Pinpoint the cell where the given text exists, returning its [x, y] midpoint coordinate. 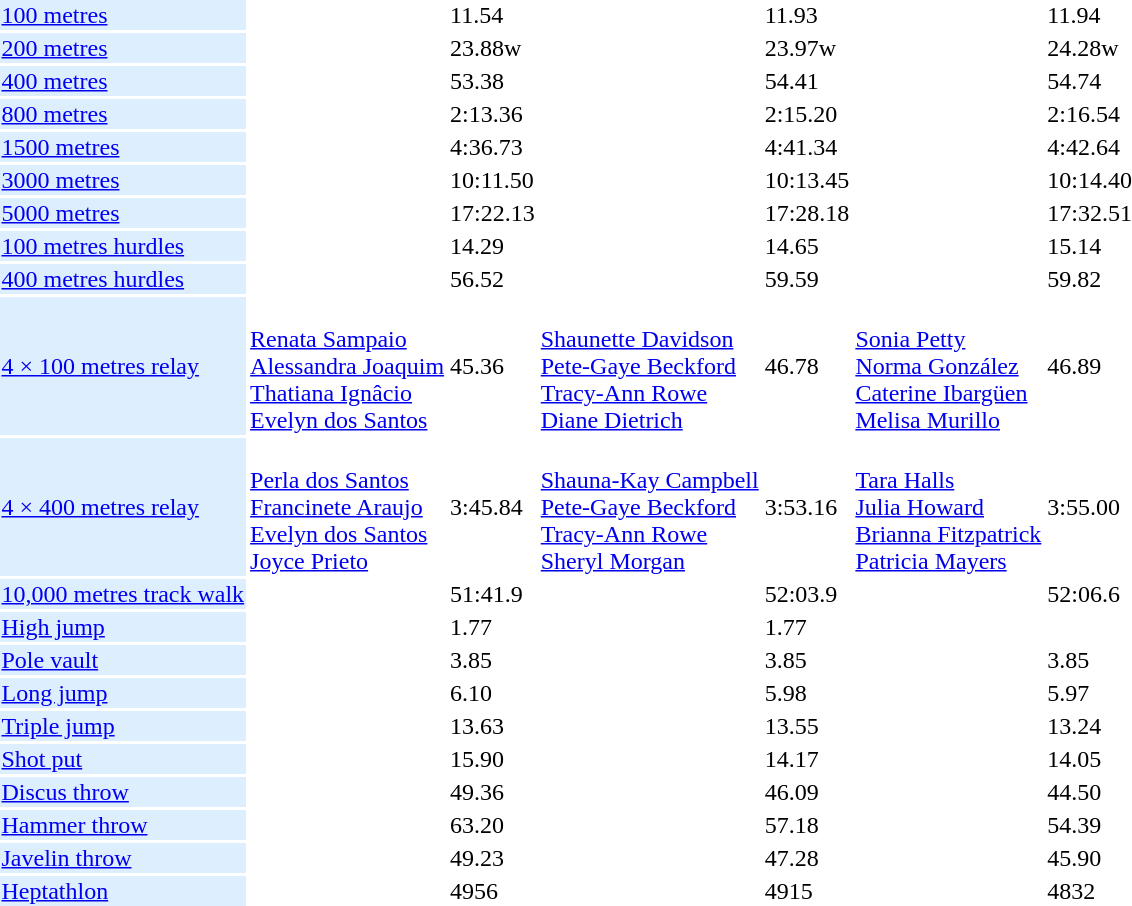
63.20 [493, 825]
3000 metres [123, 180]
47.28 [807, 858]
High jump [123, 627]
14.65 [807, 246]
56.52 [493, 279]
200 metres [123, 48]
400 metres hurdles [123, 279]
46.09 [807, 792]
Sonia PettyNorma GonzálezCaterine IbargüenMelisa Murillo [948, 366]
Shaunette DavidsonPete-Gaye BeckfordTracy-Ann RoweDiane Dietrich [650, 366]
45.36 [493, 366]
49.23 [493, 858]
57.18 [807, 825]
800 metres [123, 114]
4915 [807, 891]
54.41 [807, 81]
Renata SampaioAlessandra JoaquimThatiana IgnâcioEvelyn dos Santos [348, 366]
Long jump [123, 693]
59.59 [807, 279]
Triple jump [123, 726]
23.88w [493, 48]
Pole vault [123, 660]
4:41.34 [807, 147]
4 × 400 metres relay [123, 507]
2:15.20 [807, 114]
Hammer throw [123, 825]
17:28.18 [807, 213]
100 metres [123, 15]
2:13.36 [493, 114]
11.54 [493, 15]
17:22.13 [493, 213]
5.98 [807, 693]
10:11.50 [493, 180]
4:36.73 [493, 147]
Heptathlon [123, 891]
Perla dos SantosFrancinete AraujoEvelyn dos SantosJoyce Prieto [348, 507]
10:13.45 [807, 180]
10,000 metres track walk [123, 594]
6.10 [493, 693]
52:03.9 [807, 594]
15.90 [493, 759]
Tara HallsJulia HowardBrianna FitzpatrickPatricia Mayers [948, 507]
13.55 [807, 726]
100 metres hurdles [123, 246]
11.93 [807, 15]
Shauna-Kay CampbellPete-Gaye BeckfordTracy-Ann RoweSheryl Morgan [650, 507]
4 × 100 metres relay [123, 366]
23.97w [807, 48]
Javelin throw [123, 858]
49.36 [493, 792]
14.17 [807, 759]
51:41.9 [493, 594]
Shot put [123, 759]
5000 metres [123, 213]
400 metres [123, 81]
Discus throw [123, 792]
3:45.84 [493, 507]
14.29 [493, 246]
3:53.16 [807, 507]
4956 [493, 891]
13.63 [493, 726]
46.78 [807, 366]
53.38 [493, 81]
1500 metres [123, 147]
